Scan for the cell matching the given text and deliver its [x, y] coordinate at center. 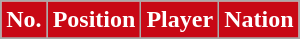
Position [94, 20]
Player [180, 20]
Nation [259, 20]
No. [24, 20]
